From the cell containing the given text, extract its center point as (X, Y) coordinate. 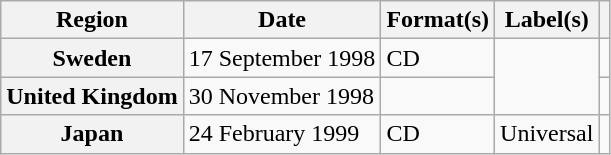
Date (282, 20)
Format(s) (438, 20)
Sweden (92, 58)
Label(s) (547, 20)
17 September 1998 (282, 58)
Region (92, 20)
24 February 1999 (282, 134)
United Kingdom (92, 96)
Japan (92, 134)
30 November 1998 (282, 96)
Universal (547, 134)
